Determine the [X, Y] coordinate at the center of the cell enclosing the given text.  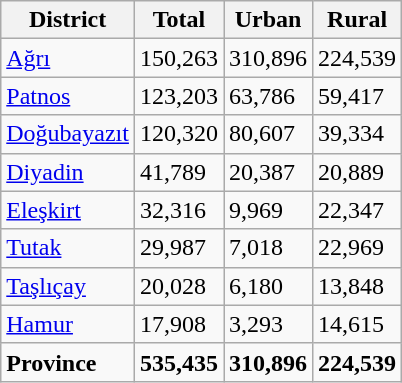
District [68, 20]
6,180 [268, 286]
Total [178, 20]
Urban [268, 20]
Ağrı [68, 58]
123,203 [178, 96]
Doğubayazıt [68, 134]
3,293 [268, 324]
39,334 [358, 134]
Patnos [68, 96]
17,908 [178, 324]
Rural [358, 20]
20,028 [178, 286]
29,987 [178, 248]
80,607 [268, 134]
Hamur [68, 324]
20,387 [268, 172]
14,615 [358, 324]
41,789 [178, 172]
Taşlıçay [68, 286]
20,889 [358, 172]
63,786 [268, 96]
32,316 [178, 210]
7,018 [268, 248]
Diyadin [68, 172]
Tutak [68, 248]
150,263 [178, 58]
535,435 [178, 362]
120,320 [178, 134]
22,347 [358, 210]
Eleşkirt [68, 210]
22,969 [358, 248]
13,848 [358, 286]
Province [68, 362]
59,417 [358, 96]
9,969 [268, 210]
